Return (X, Y) of the center of cell containing provided text 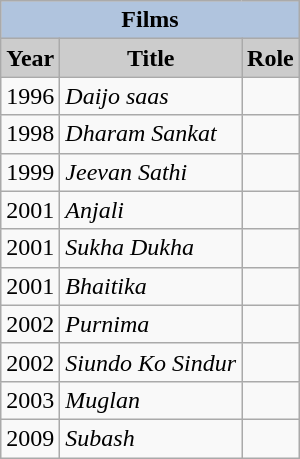
2003 (30, 400)
1999 (30, 172)
Muglan (151, 400)
1996 (30, 96)
Subash (151, 438)
Bhaitika (151, 286)
2009 (30, 438)
Sukha Dukha (151, 248)
Daijo saas (151, 96)
Films (150, 20)
Title (151, 58)
Anjali (151, 210)
Purnima (151, 324)
Role (271, 58)
Siundo Ko Sindur (151, 362)
1998 (30, 134)
Year (30, 58)
Jeevan Sathi (151, 172)
Dharam Sankat (151, 134)
